Locate the cell with the specified text and output its (X, Y) center coordinate. 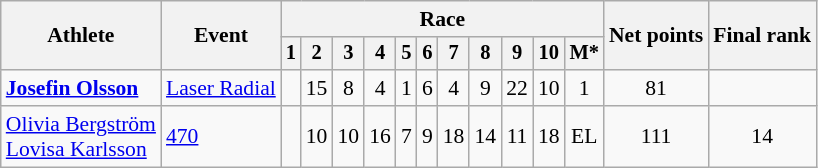
11 (517, 136)
22 (517, 88)
Final rank (762, 36)
Athlete (81, 36)
3 (348, 54)
Olivia BergströmLovisa Karlsson (81, 136)
111 (656, 136)
5 (406, 54)
Race (442, 19)
2 (317, 54)
81 (656, 88)
Net points (656, 36)
Josefin Olsson (81, 88)
M* (584, 54)
470 (221, 136)
Laser Radial (221, 88)
16 (380, 136)
Event (221, 36)
EL (584, 136)
15 (317, 88)
